For the text-containing cell, return its midpoint in (X, Y) coordinate format. 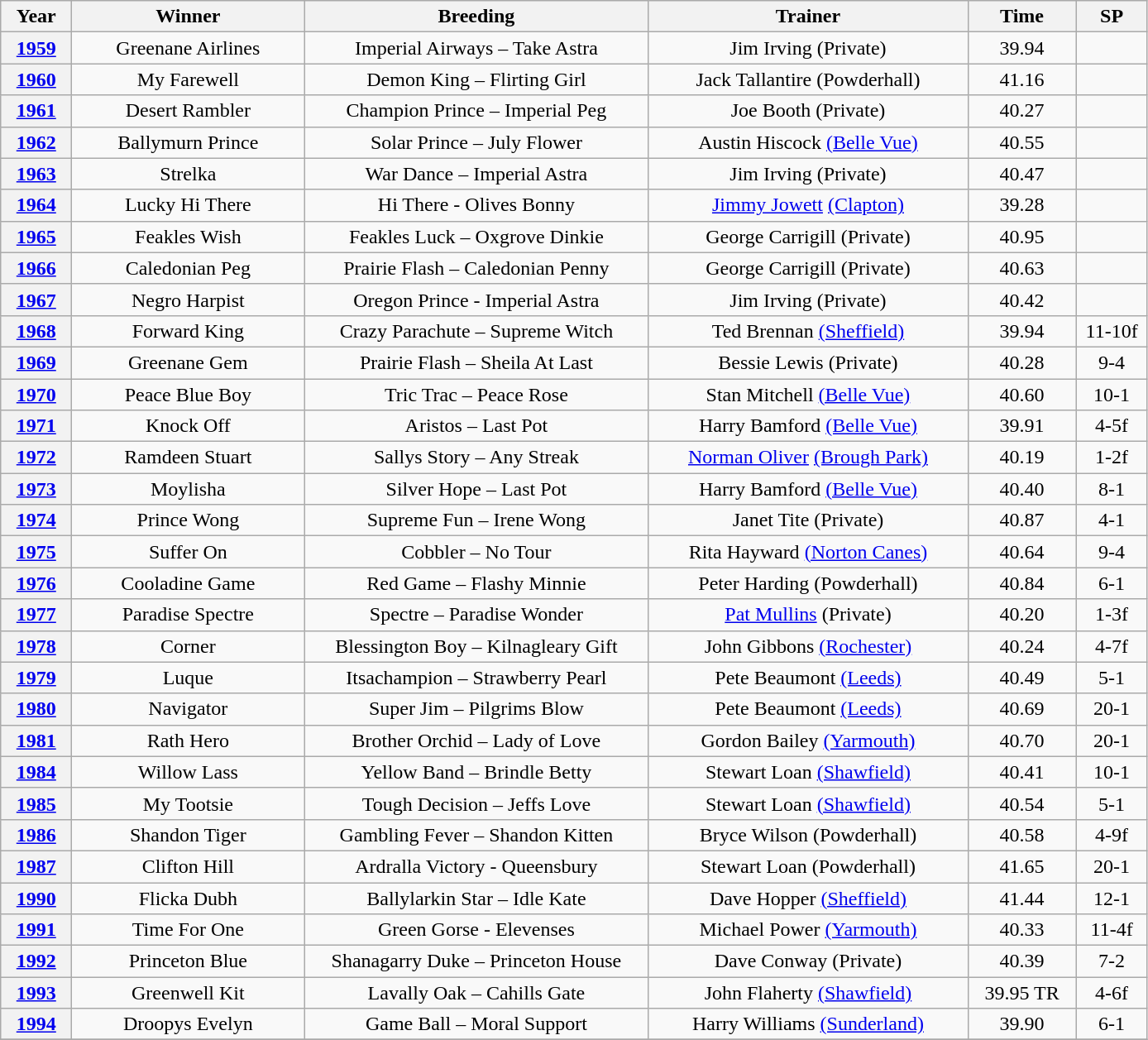
1969 (36, 362)
1961 (36, 111)
1990 (36, 898)
Joe Booth (Private) (808, 111)
1980 (36, 709)
Peace Blue Boy (189, 395)
1-3f (1112, 615)
Lucky Hi There (189, 205)
40.95 (1022, 237)
Luque (189, 678)
Willow Lass (189, 772)
Ramdeen Stuart (189, 458)
1979 (36, 678)
Prairie Flash – Sheila At Last (476, 362)
Feakles Wish (189, 237)
1973 (36, 489)
4-6f (1112, 993)
1986 (36, 835)
40.41 (1022, 772)
Bessie Lewis (Private) (808, 362)
4-1 (1112, 520)
40.19 (1022, 458)
1965 (36, 237)
Prince Wong (189, 520)
Tough Decision – Jeffs Love (476, 803)
40.20 (1022, 615)
1971 (36, 426)
Tric Trac – Peace Rose (476, 395)
Silver Hope – Last Pot (476, 489)
1978 (36, 646)
1959 (36, 48)
Prairie Flash – Caledonian Penny (476, 268)
40.27 (1022, 111)
Dave Conway (Private) (808, 961)
Moylisha (189, 489)
Harry Williams (Sunderland) (808, 1024)
Paradise Spectre (189, 615)
Ballylarkin Star – Idle Kate (476, 898)
4-5f (1112, 426)
1976 (36, 583)
12-1 (1112, 898)
40.69 (1022, 709)
Flicka Dubh (189, 898)
Jimmy Jowett (Clapton) (808, 205)
40.70 (1022, 740)
Dave Hopper (Sheffield) (808, 898)
Bryce Wilson (Powderhall) (808, 835)
Champion Prince – Imperial Peg (476, 111)
Lavally Oak – Cahills Gate (476, 993)
Red Game – Flashy Minnie (476, 583)
Gordon Bailey (Yarmouth) (808, 740)
Negro Harpist (189, 300)
1987 (36, 866)
Shandon Tiger (189, 835)
1984 (36, 772)
40.33 (1022, 930)
Winner (189, 17)
1967 (36, 300)
1966 (36, 268)
John Flaherty (Shawfield) (808, 993)
39.28 (1022, 205)
Yellow Band – Brindle Betty (476, 772)
Rath Hero (189, 740)
Pat Mullins (Private) (808, 615)
Clifton Hill (189, 866)
Ted Brennan (Sheffield) (808, 331)
40.84 (1022, 583)
Oregon Prince - Imperial Astra (476, 300)
1-2f (1112, 458)
40.24 (1022, 646)
39.95 TR (1022, 993)
40.28 (1022, 362)
1964 (36, 205)
Solar Prince – July Flower (476, 142)
7-2 (1112, 961)
John Gibbons (Rochester) (808, 646)
Suffer On (189, 552)
Green Gorse - Elevenses (476, 930)
Stewart Loan (Powderhall) (808, 866)
8-1 (1112, 489)
1974 (36, 520)
4-9f (1112, 835)
1993 (36, 993)
War Dance – Imperial Astra (476, 174)
Trainer (808, 17)
1977 (36, 615)
Janet Tite (Private) (808, 520)
Peter Harding (Powderhall) (808, 583)
40.64 (1022, 552)
Desert Rambler (189, 111)
41.65 (1022, 866)
40.63 (1022, 268)
1970 (36, 395)
40.60 (1022, 395)
Ardralla Victory - Queensbury (476, 866)
Forward King (189, 331)
1994 (36, 1024)
Austin Hiscock (Belle Vue) (808, 142)
Game Ball – Moral Support (476, 1024)
1972 (36, 458)
40.49 (1022, 678)
Time For One (189, 930)
1960 (36, 79)
1981 (36, 740)
Michael Power (Yarmouth) (808, 930)
Cobbler – No Tour (476, 552)
Spectre – Paradise Wonder (476, 615)
Imperial Airways – Take Astra (476, 48)
40.58 (1022, 835)
Itsachampion – Strawberry Pearl (476, 678)
Greenwell Kit (189, 993)
Corner (189, 646)
40.39 (1022, 961)
Knock Off (189, 426)
Greenane Gem (189, 362)
Navigator (189, 709)
39.91 (1022, 426)
SP (1112, 17)
40.55 (1022, 142)
39.90 (1022, 1024)
Sallys Story – Any Streak (476, 458)
Supreme Fun – Irene Wong (476, 520)
Blessington Boy – Kilnagleary Gift (476, 646)
1962 (36, 142)
40.42 (1022, 300)
My Farewell (189, 79)
11-10f (1112, 331)
Aristos – Last Pot (476, 426)
1968 (36, 331)
Norman Oliver (Brough Park) (808, 458)
My Tootsie (189, 803)
1991 (36, 930)
40.54 (1022, 803)
40.87 (1022, 520)
Feakles Luck – Oxgrove Dinkie (476, 237)
Rita Hayward (Norton Canes) (808, 552)
Shanagarry Duke – Princeton House (476, 961)
1975 (36, 552)
Strelka (189, 174)
Time (1022, 17)
1963 (36, 174)
Princeton Blue (189, 961)
4-7f (1112, 646)
Cooladine Game (189, 583)
40.47 (1022, 174)
Hi There - Olives Bonny (476, 205)
Brother Orchid – Lady of Love (476, 740)
Year (36, 17)
Crazy Parachute – Supreme Witch (476, 331)
41.16 (1022, 79)
Demon King – Flirting Girl (476, 79)
11-4f (1112, 930)
Breeding (476, 17)
Caledonian Peg (189, 268)
Greenane Airlines (189, 48)
1985 (36, 803)
Ballymurn Prince (189, 142)
Stan Mitchell (Belle Vue) (808, 395)
40.40 (1022, 489)
41.44 (1022, 898)
Gambling Fever – Shandon Kitten (476, 835)
1992 (36, 961)
Jack Tallantire (Powderhall) (808, 79)
Droopys Evelyn (189, 1024)
Super Jim – Pilgrims Blow (476, 709)
